Locate the cell with the specified text and output its [X, Y] center coordinate. 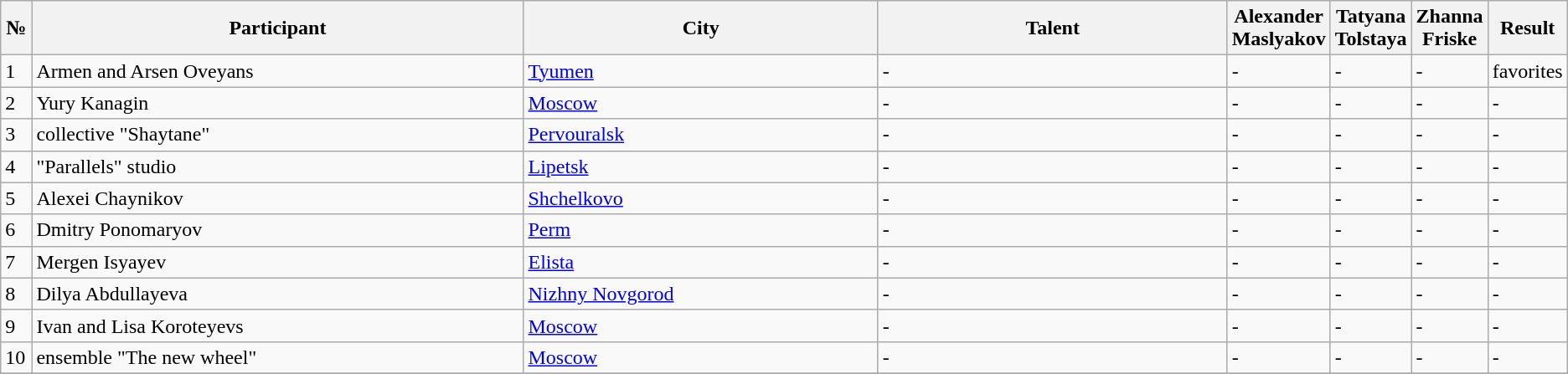
Alexei Chaynikov [278, 198]
Tatyana Tolstaya [1370, 28]
Talent [1052, 28]
Result [1528, 28]
3 [17, 135]
Pervouralsk [700, 135]
6 [17, 230]
Elista [700, 262]
8 [17, 294]
Participant [278, 28]
ensemble "The new wheel" [278, 357]
Lipetsk [700, 167]
Shchelkovo [700, 198]
favorites [1528, 71]
Dilya Abdullayeva [278, 294]
5 [17, 198]
Mergen Isyayev [278, 262]
Alexander Maslyakov [1278, 28]
"Parallels" studio [278, 167]
Ivan and Lisa Koroteyevs [278, 325]
1 [17, 71]
Tyumen [700, 71]
Zhanna Friske [1449, 28]
Nizhny Novgorod [700, 294]
Perm [700, 230]
Dmitry Ponomaryov [278, 230]
9 [17, 325]
7 [17, 262]
City [700, 28]
Yury Kanagin [278, 103]
10 [17, 357]
№ [17, 28]
Armen and Arsen Oveyans [278, 71]
2 [17, 103]
4 [17, 167]
collective "Shaytane" [278, 135]
